From the cell containing the given text, extract its center point as [x, y] coordinate. 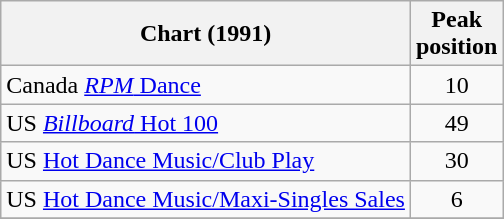
Peakposition [456, 34]
10 [456, 85]
Chart (1991) [206, 34]
US Hot Dance Music/Club Play [206, 161]
6 [456, 199]
30 [456, 161]
Canada RPM Dance [206, 85]
49 [456, 123]
US Billboard Hot 100 [206, 123]
US Hot Dance Music/Maxi-Singles Sales [206, 199]
